Extract the [x, y] coordinate from the center of the cell holding the provided text.  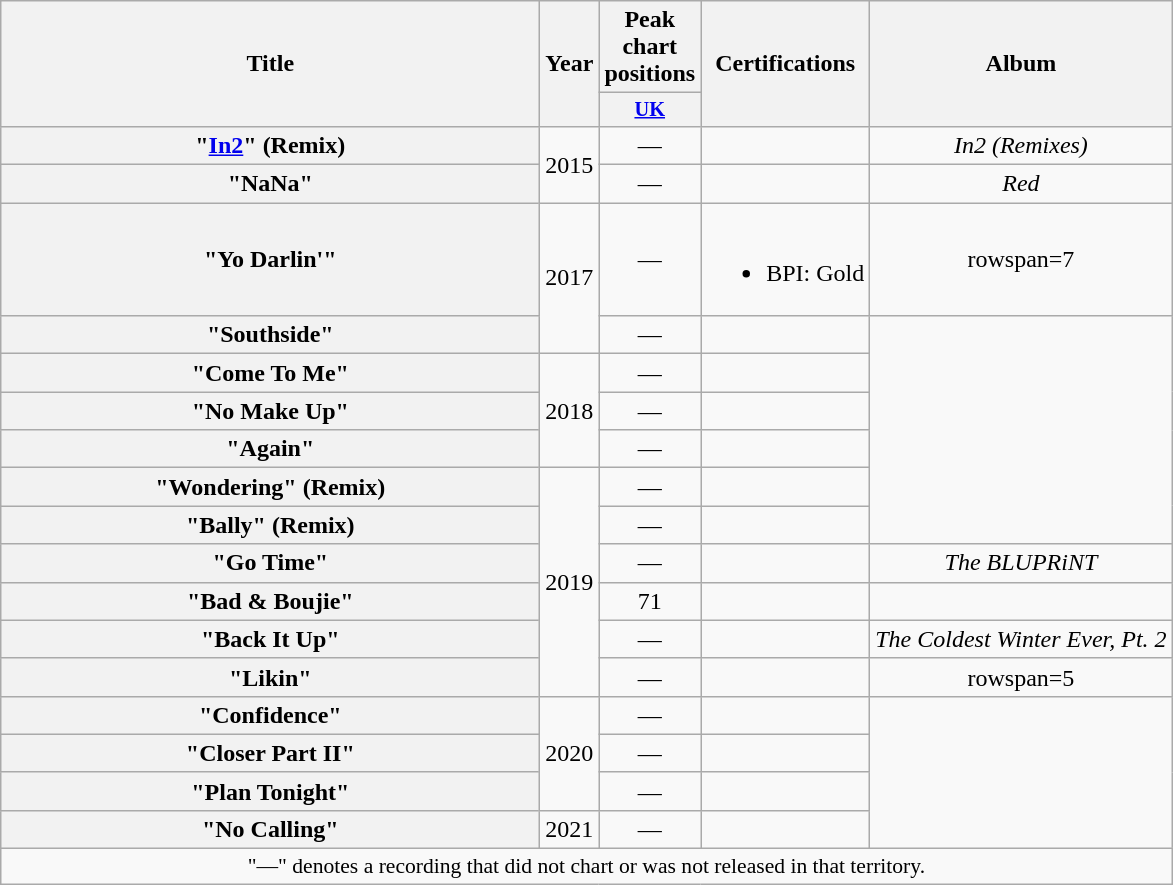
2015 [570, 164]
Peak chart positions [650, 47]
"—" denotes a recording that did not chart or was not released in that territory. [586, 867]
"In2" (Remix) [270, 145]
In2 (Remixes) [1021, 145]
"Yo Darlin'" [270, 260]
"Go Time" [270, 563]
2017 [570, 278]
BPI: Gold [786, 260]
The BLUPRiNT [1021, 563]
"Again" [270, 449]
"Plan Tonight" [270, 791]
rowspan=5 [1021, 677]
"Wondering" (Remix) [270, 487]
"Back It Up" [270, 639]
"Bally" (Remix) [270, 525]
"Confidence" [270, 715]
71 [650, 601]
Red [1021, 184]
UK [650, 110]
Year [570, 64]
"Closer Part II" [270, 753]
"No Calling" [270, 829]
"No Make Up" [270, 411]
Certifications [786, 64]
"NaNa" [270, 184]
Album [1021, 64]
Title [270, 64]
2020 [570, 753]
2021 [570, 829]
2019 [570, 582]
"Southside" [270, 335]
2018 [570, 411]
"Come To Me" [270, 373]
rowspan=7 [1021, 260]
The Coldest Winter Ever, Pt. 2 [1021, 639]
"Bad & Boujie" [270, 601]
"Likin" [270, 677]
